For the text-containing cell, return its midpoint in [X, Y] coordinate format. 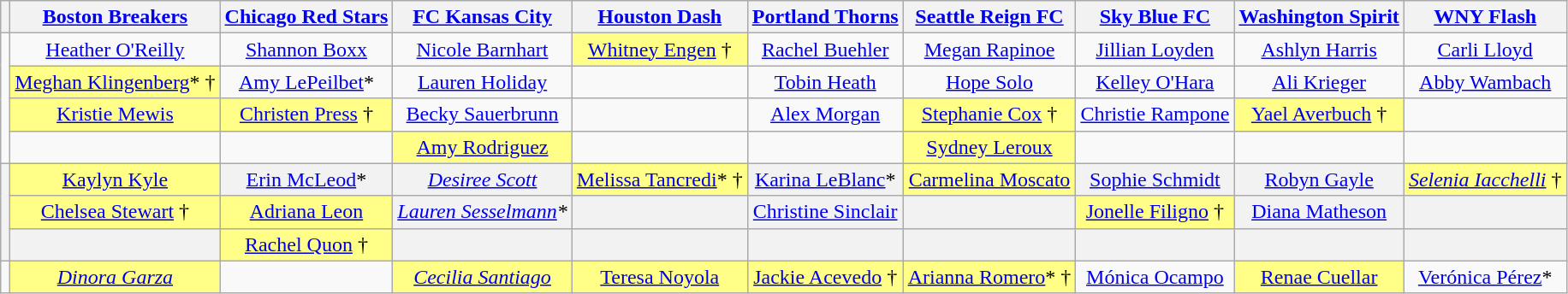
Ali Krieger [1319, 82]
Rachel Quon † [306, 244]
Seattle Reign FC [989, 17]
Dinora Garza [115, 277]
Kelley O'Hara [1155, 82]
Erin McLeod* [306, 179]
Christie Rampone [1155, 115]
Karina LeBlanc* [825, 179]
Amy Rodriguez [483, 147]
Christen Press † [306, 115]
FC Kansas City [483, 17]
Megan Rapinoe [989, 50]
Hope Solo [989, 82]
Verónica Pérez* [1485, 277]
WNY Flash [1485, 17]
Alex Morgan [825, 115]
Desiree Scott [483, 179]
Jillian Loyden [1155, 50]
Melissa Tancredi* † [659, 179]
Amy LePeilbet* [306, 82]
Renae Cuellar [1319, 277]
Rachel Buehler [825, 50]
Kaylyn Kyle [115, 179]
Mónica Ocampo [1155, 277]
Robyn Gayle [1319, 179]
Carmelina Moscato [989, 179]
Sky Blue FC [1155, 17]
Meghan Klingenberg* † [115, 82]
Chicago Red Stars [306, 17]
Selenia Iacchelli † [1485, 179]
Lauren Sesselmann* [483, 212]
Lauren Holiday [483, 82]
Jonelle Filigno † [1155, 212]
Heather O'Reilly [115, 50]
Stephanie Cox † [989, 115]
Becky Sauerbrunn [483, 115]
Houston Dash [659, 17]
Shannon Boxx [306, 50]
Kristie Mewis [115, 115]
Tobin Heath [825, 82]
Chelsea Stewart † [115, 212]
Nicole Barnhart [483, 50]
Ashlyn Harris [1319, 50]
Jackie Acevedo † [825, 277]
Carli Lloyd [1485, 50]
Adriana Leon [306, 212]
Yael Averbuch † [1319, 115]
Sydney Leroux [989, 147]
Diana Matheson [1319, 212]
Teresa Noyola [659, 277]
Christine Sinclair [825, 212]
Cecilia Santiago [483, 277]
Whitney Engen † [659, 50]
Abby Wambach [1485, 82]
Arianna Romero* † [989, 277]
Boston Breakers [115, 17]
Sophie Schmidt [1155, 179]
Portland Thorns [825, 17]
Washington Spirit [1319, 17]
